Identify which cell holds the provided text, then report its (X, Y) central coordinate. 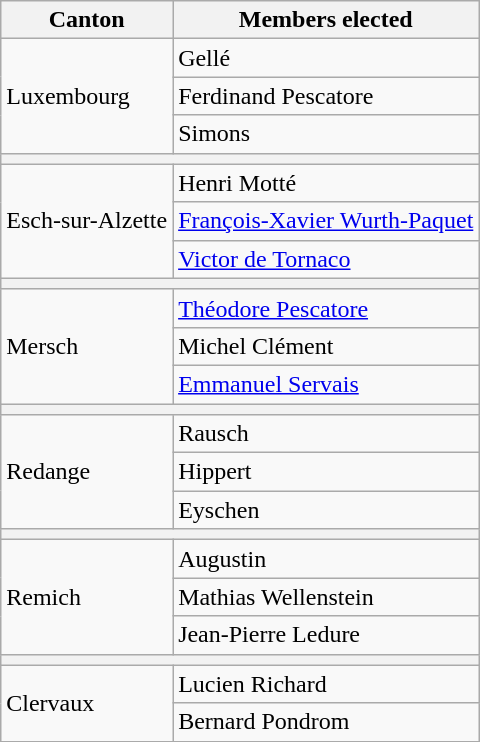
Emmanuel Servais (326, 384)
Clervaux (87, 703)
Victor de Tornaco (326, 259)
Simons (326, 134)
Théodore Pescatore (326, 308)
Mathias Wellenstein (326, 597)
Gellé (326, 58)
Michel Clément (326, 346)
Mersch (87, 346)
François-Xavier Wurth-Paquet (326, 221)
Redange (87, 472)
Ferdinand Pescatore (326, 96)
Rausch (326, 434)
Eyschen (326, 510)
Lucien Richard (326, 684)
Henri Motté (326, 183)
Augustin (326, 559)
Remich (87, 597)
Hippert (326, 472)
Luxembourg (87, 96)
Bernard Pondrom (326, 722)
Esch-sur-Alzette (87, 221)
Canton (87, 20)
Members elected (326, 20)
Jean-Pierre Ledure (326, 635)
